Capture the cell that displays the provided text and extract its (X, Y) central coordinate. 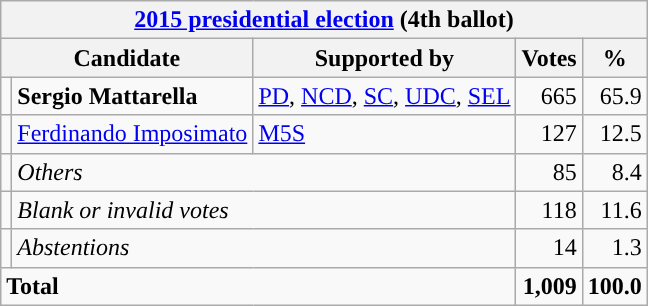
12.5 (614, 134)
118 (549, 210)
Supported by (384, 58)
Candidate (127, 58)
100.0 (614, 286)
127 (549, 134)
Abstentions (264, 248)
14 (549, 248)
11.6 (614, 210)
PD, NCD, SC, UDC, SEL (384, 96)
Blank or invalid votes (264, 210)
Sergio Mattarella (132, 96)
1,009 (549, 286)
Ferdinando Imposimato (132, 134)
2015 presidential election (4th ballot) (324, 20)
8.4 (614, 172)
% (614, 58)
M5S (384, 134)
Votes (549, 58)
65.9 (614, 96)
1.3 (614, 248)
665 (549, 96)
Total (258, 286)
85 (549, 172)
Others (264, 172)
